Pinpoint the cell where the given text exists, returning its [x, y] midpoint coordinate. 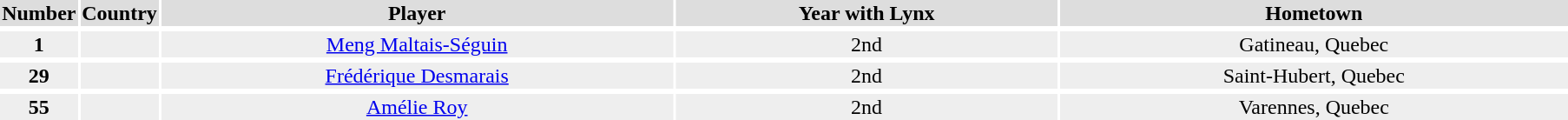
Country [120, 13]
Varennes, Quebec [1314, 107]
Hometown [1314, 13]
55 [39, 107]
Gatineau, Quebec [1314, 44]
Player [417, 13]
Meng Maltais-Séguin [417, 44]
Saint-Hubert, Quebec [1314, 76]
Amélie Roy [417, 107]
Number [39, 13]
29 [39, 76]
Year with Lynx [866, 13]
1 [39, 44]
Frédérique Desmarais [417, 76]
